Scan for the cell matching the given text and deliver its (x, y) coordinate at center. 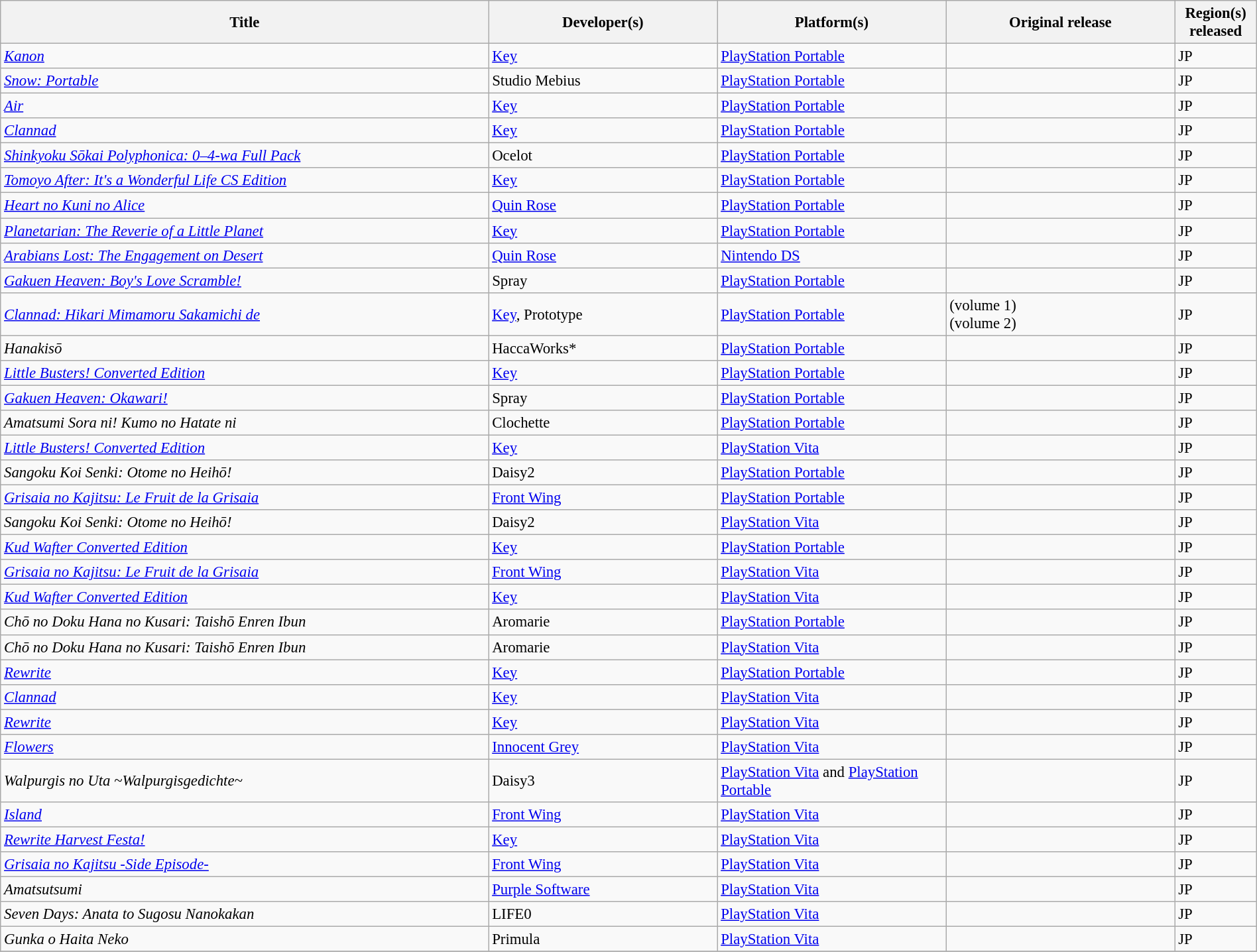
Heart no Kuni no Alice (245, 206)
(volume 1) (volume 2) (1061, 314)
Developer(s) (603, 23)
Gakuen Heaven: Okawari! (245, 398)
Original release (1061, 23)
Gakuen Heaven: Boy's Love Scramble! (245, 280)
HaccaWorks* (603, 348)
Snow: Portable (245, 81)
Innocent Grey (603, 747)
Arabians Lost: The Engagement on Desert (245, 255)
Rewrite Harvest Festa! (245, 839)
Flowers (245, 747)
Title (245, 23)
Key, Prototype (603, 314)
Hanakisō (245, 348)
Clannad: Hikari Mimamoru Sakamichi de (245, 314)
Clochette (603, 423)
Amatsutsumi (245, 890)
Platform(s) (831, 23)
Purple Software (603, 890)
Kanon (245, 56)
Planetarian: The Reverie of a Little Planet (245, 231)
Tomoyo After: It's a Wonderful Life CS Edition (245, 181)
Shinkyoku Sōkai Polyphonica: 0–4-wa Full Pack (245, 156)
Primula (603, 939)
Walpurgis no Uta ~Walpurgisgedichte~ (245, 781)
Daisy3 (603, 781)
PlayStation Vita and PlayStation Portable (831, 781)
Ocelot (603, 156)
Island (245, 815)
Studio Mebius (603, 81)
Amatsumi Sora ni! Kumo no Hatate ni (245, 423)
Air (245, 106)
Gunka o Haita Neko (245, 939)
LIFE0 (603, 914)
Region(s) released (1216, 23)
Seven Days: Anata to Sugosu Nanokakan (245, 914)
Grisaia no Kajitsu -Side Episode- (245, 864)
Nintendo DS (831, 255)
